From the cell containing the given text, extract its center point as [x, y] coordinate. 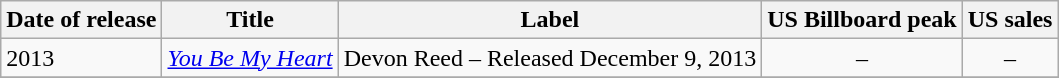
Devon Reed – Released December 9, 2013 [550, 58]
US Billboard peak [862, 20]
Label [550, 20]
Date of release [82, 20]
US sales [1010, 20]
You Be My Heart [250, 58]
Title [250, 20]
2013 [82, 58]
